Provide the [X, Y] coordinate of the cell's center where the given text is located.  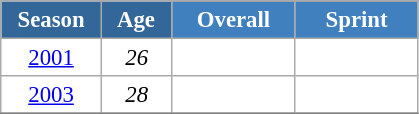
Season [52, 20]
26 [136, 58]
Overall [234, 20]
2001 [52, 58]
2003 [52, 95]
Age [136, 20]
28 [136, 95]
Sprint [356, 20]
